Output the (x, y) coordinate of the center of the cell containing the given text.  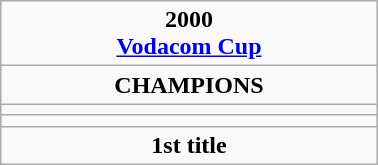
CHAMPIONS (189, 85)
2000 Vodacom Cup (189, 34)
1st title (189, 145)
